Detect which cell encompasses the target text, then output its (x, y) center coordinate. 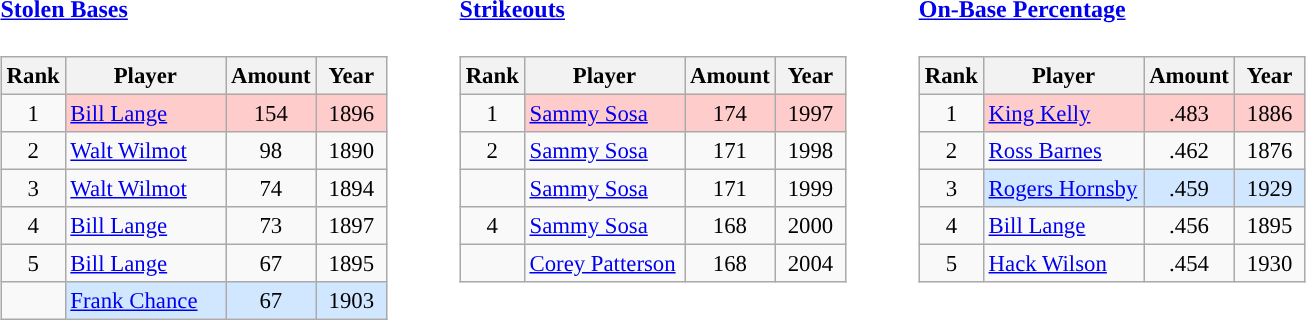
1998 (810, 150)
154 (271, 113)
1999 (810, 188)
74 (271, 188)
Frank Chance (146, 301)
1894 (352, 188)
.459 (1189, 188)
Hack Wilson (1064, 263)
1890 (352, 150)
1886 (1270, 113)
1929 (1270, 188)
1930 (1270, 263)
.456 (1189, 225)
.483 (1189, 113)
1876 (1270, 150)
1903 (352, 301)
2000 (810, 225)
.462 (1189, 150)
Ross Barnes (1064, 150)
Rogers Hornsby (1064, 188)
174 (730, 113)
King Kelly (1064, 113)
Corey Patterson (604, 263)
1896 (352, 113)
73 (271, 225)
1897 (352, 225)
1997 (810, 113)
.454 (1189, 263)
98 (271, 150)
2004 (810, 263)
